Locate the cell with the specified text and output its (X, Y) center coordinate. 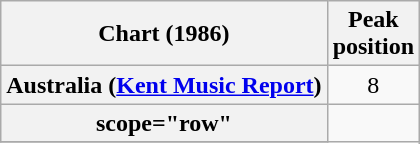
8 (373, 85)
Chart (1986) (164, 34)
scope="row" (164, 123)
Peakposition (373, 34)
Australia (Kent Music Report) (164, 85)
